Find where the given text appears and provide that cell's center as [x, y] coordinate. 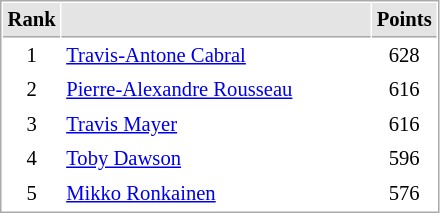
Travis Mayer [216, 124]
Mikko Ronkainen [216, 194]
2 [32, 90]
Points [404, 20]
3 [32, 124]
628 [404, 56]
Pierre-Alexandre Rousseau [216, 90]
5 [32, 194]
Toby Dawson [216, 158]
Travis-Antone Cabral [216, 56]
1 [32, 56]
4 [32, 158]
Rank [32, 20]
576 [404, 194]
596 [404, 158]
